Return [x, y] of the center of cell containing provided text 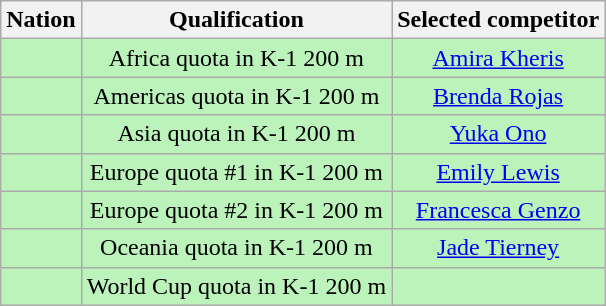
Africa quota in K-1 200 m [236, 58]
Francesca Genzo [498, 210]
Emily Lewis [498, 172]
Jade Tierney [498, 248]
Asia quota in K-1 200 m [236, 134]
World Cup quota in K-1 200 m [236, 286]
Europe quota #1 in K-1 200 m [236, 172]
Yuka Ono [498, 134]
Nation [41, 20]
Europe quota #2 in K-1 200 m [236, 210]
Oceania quota in K-1 200 m [236, 248]
Qualification [236, 20]
Brenda Rojas [498, 96]
Amira Kheris [498, 58]
Americas quota in K-1 200 m [236, 96]
Selected competitor [498, 20]
